Extract the (X, Y) coordinate from the center of the cell holding the provided text.  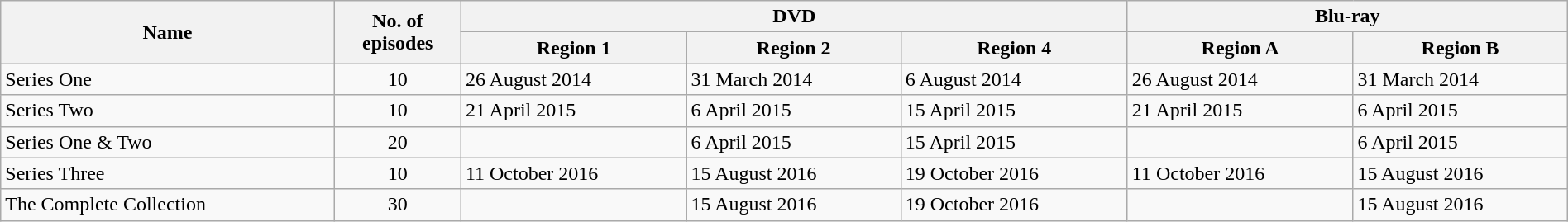
DVD (794, 17)
Series One (167, 79)
Blu-ray (1347, 17)
Series Two (167, 111)
Region A (1241, 48)
Series Three (167, 173)
Region 2 (794, 48)
The Complete Collection (167, 205)
Region B (1460, 48)
20 (397, 142)
Region 1 (574, 48)
No. ofepisodes (397, 32)
30 (397, 205)
Series One & Two (167, 142)
Region 4 (1014, 48)
6 August 2014 (1014, 79)
Name (167, 32)
